Search for the cell housing the specified text and yield its [x, y] center coordinate. 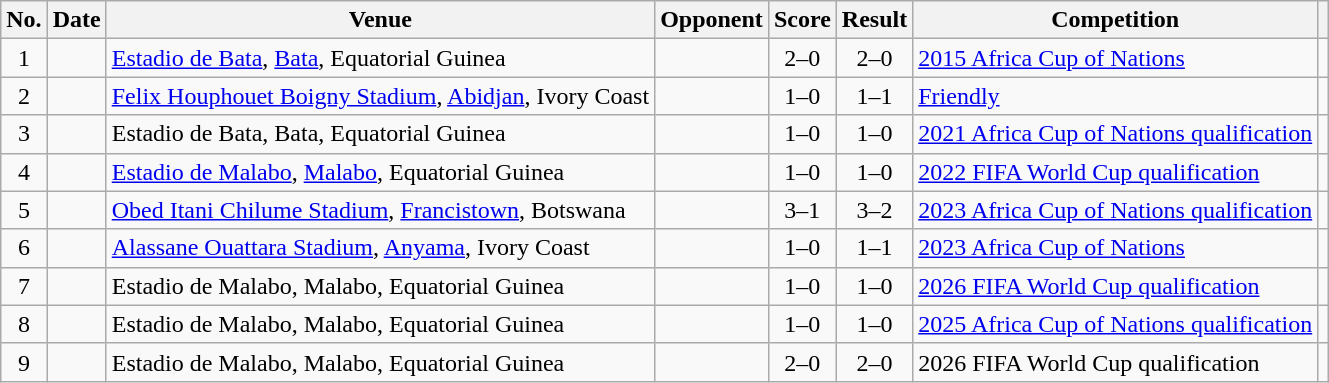
Score [802, 20]
1 [24, 58]
3–1 [802, 210]
2015 Africa Cup of Nations [1116, 58]
2025 Africa Cup of Nations qualification [1116, 324]
Opponent [712, 20]
2023 Africa Cup of Nations qualification [1116, 210]
3 [24, 134]
8 [24, 324]
5 [24, 210]
9 [24, 362]
6 [24, 248]
2022 FIFA World Cup qualification [1116, 172]
4 [24, 172]
Obed Itani Chilume Stadium, Francistown, Botswana [380, 210]
No. [24, 20]
Competition [1116, 20]
Friendly [1116, 96]
Alassane Ouattara Stadium, Anyama, Ivory Coast [380, 248]
2 [24, 96]
2023 Africa Cup of Nations [1116, 248]
Date [76, 20]
Felix Houphouet Boigny Stadium, Abidjan, Ivory Coast [380, 96]
7 [24, 286]
2021 Africa Cup of Nations qualification [1116, 134]
Result [874, 20]
Venue [380, 20]
3–2 [874, 210]
